Extract the [X, Y] coordinate from the center of the cell holding the provided text.  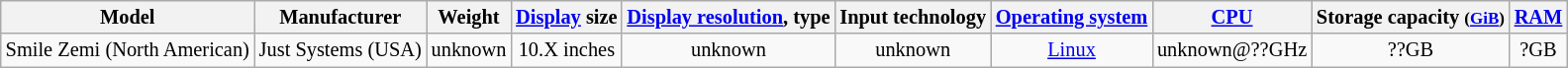
Weight [469, 17]
??GB [1411, 50]
CPU [1231, 17]
Input technology [913, 17]
Just Systems (USA) [341, 50]
?GB [1538, 50]
10.X inches [566, 50]
unknown@??GHz [1231, 50]
Operating system [1071, 17]
Display resolution, type [729, 17]
Storage capacity (GiB) [1411, 17]
Model [128, 17]
Manufacturer [341, 17]
Smile Zemi (North American) [128, 50]
Display size [566, 17]
Linux [1071, 50]
RAM [1538, 17]
